Search for the cell housing the specified text and yield its (X, Y) center coordinate. 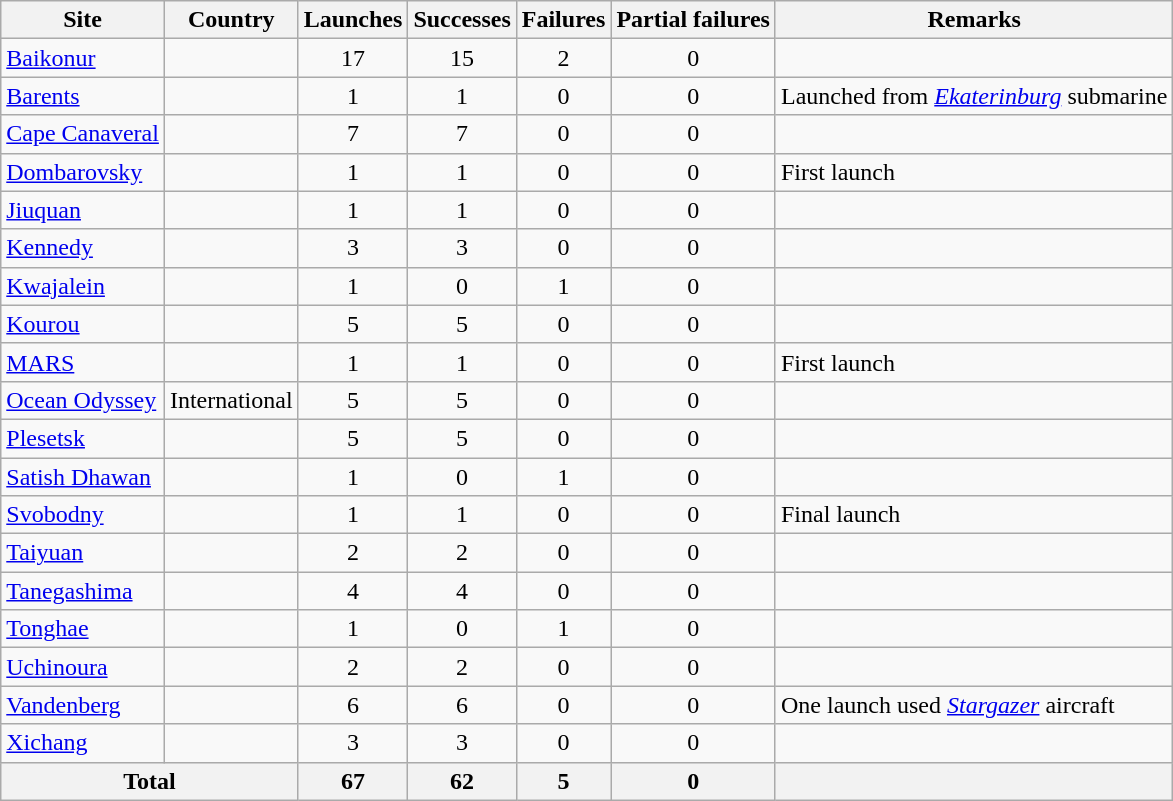
Dombarovsky (83, 172)
Remarks (974, 20)
Satish Dhawan (83, 477)
Failures (564, 20)
17 (353, 58)
62 (462, 781)
67 (353, 781)
Total (150, 781)
Kwajalein (83, 286)
Xichang (83, 743)
Tanegashima (83, 591)
Kennedy (83, 248)
15 (462, 58)
MARS (83, 362)
Plesetsk (83, 438)
Vandenberg (83, 705)
Cape Canaveral (83, 134)
Partial failures (694, 20)
Launched from Ekaterinburg submarine (974, 96)
Launches (353, 20)
International (231, 400)
Kourou (83, 324)
Taiyuan (83, 553)
Site (83, 20)
Successes (462, 20)
Country (231, 20)
Tonghae (83, 629)
Barents (83, 96)
Jiuquan (83, 210)
Ocean Odyssey (83, 400)
Final launch (974, 515)
Uchinoura (83, 667)
Svobodny (83, 515)
Baikonur (83, 58)
One launch used Stargazer aircraft (974, 705)
